Capture the cell that displays the provided text and extract its [X, Y] central coordinate. 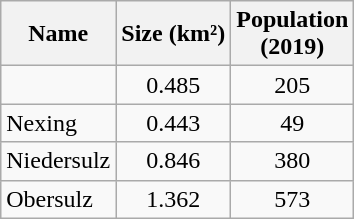
0.846 [174, 161]
573 [292, 199]
0.443 [174, 123]
Nexing [58, 123]
0.485 [174, 85]
205 [292, 85]
1.362 [174, 199]
Size (km²) [174, 34]
49 [292, 123]
Obersulz [58, 199]
Population(2019) [292, 34]
380 [292, 161]
Name [58, 34]
Niedersulz [58, 161]
